Extract the (x, y) coordinate from the center of the cell holding the provided text.  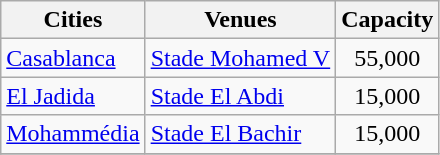
Casablanca (73, 58)
Mohammédia (73, 134)
Capacity (388, 20)
Cities (73, 20)
Stade El Abdi (240, 96)
55,000 (388, 58)
El Jadida (73, 96)
Stade Mohamed V (240, 58)
Stade El Bachir (240, 134)
Venues (240, 20)
